Return (x, y) of the center of cell containing provided text 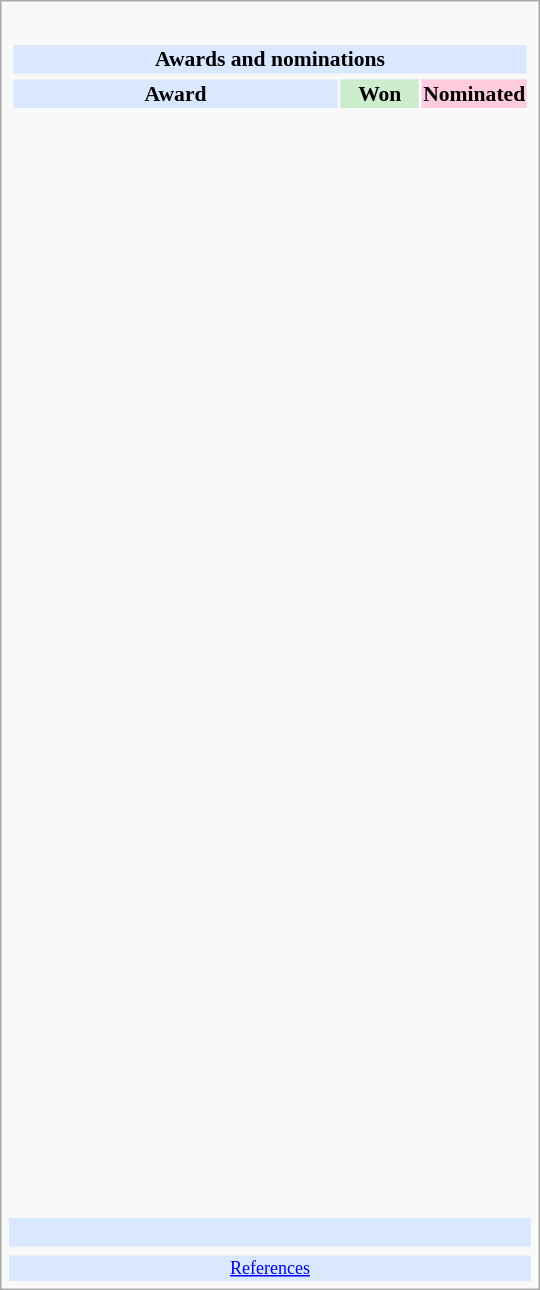
Awards and nominations Award Won Nominated (270, 615)
Awards and nominations (270, 59)
Won (380, 93)
Nominated (474, 93)
References (270, 1268)
Award (175, 93)
